Find where the given text appears and provide that cell's center as [x, y] coordinate. 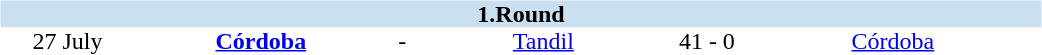
- [402, 42]
41 - 0 [707, 42]
Tandil [544, 42]
1.Round [520, 14]
27 July [67, 42]
